Provide the [x, y] coordinate of the cell's center where the given text is located.  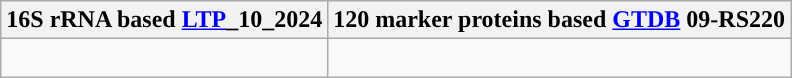
16S rRNA based LTP_10_2024 [164, 20]
120 marker proteins based GTDB 09-RS220 [560, 20]
